Detect which cell encompasses the target text, then output its [x, y] center coordinate. 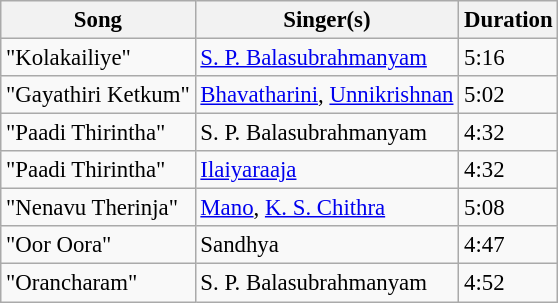
Mano, K. S. Chithra [327, 208]
5:16 [508, 58]
"Orancharam" [98, 283]
"Oor Oora" [98, 245]
"Gayathiri Ketkum" [98, 95]
5:08 [508, 208]
5:02 [508, 95]
Song [98, 20]
"Kolakailiye" [98, 58]
"Nenavu Therinja" [98, 208]
Bhavatharini, Unnikrishnan [327, 95]
Singer(s) [327, 20]
4:47 [508, 245]
Sandhya [327, 245]
4:52 [508, 283]
Duration [508, 20]
Ilaiyaraaja [327, 170]
